Provide the (X, Y) coordinate of the cell's center where the given text is located.  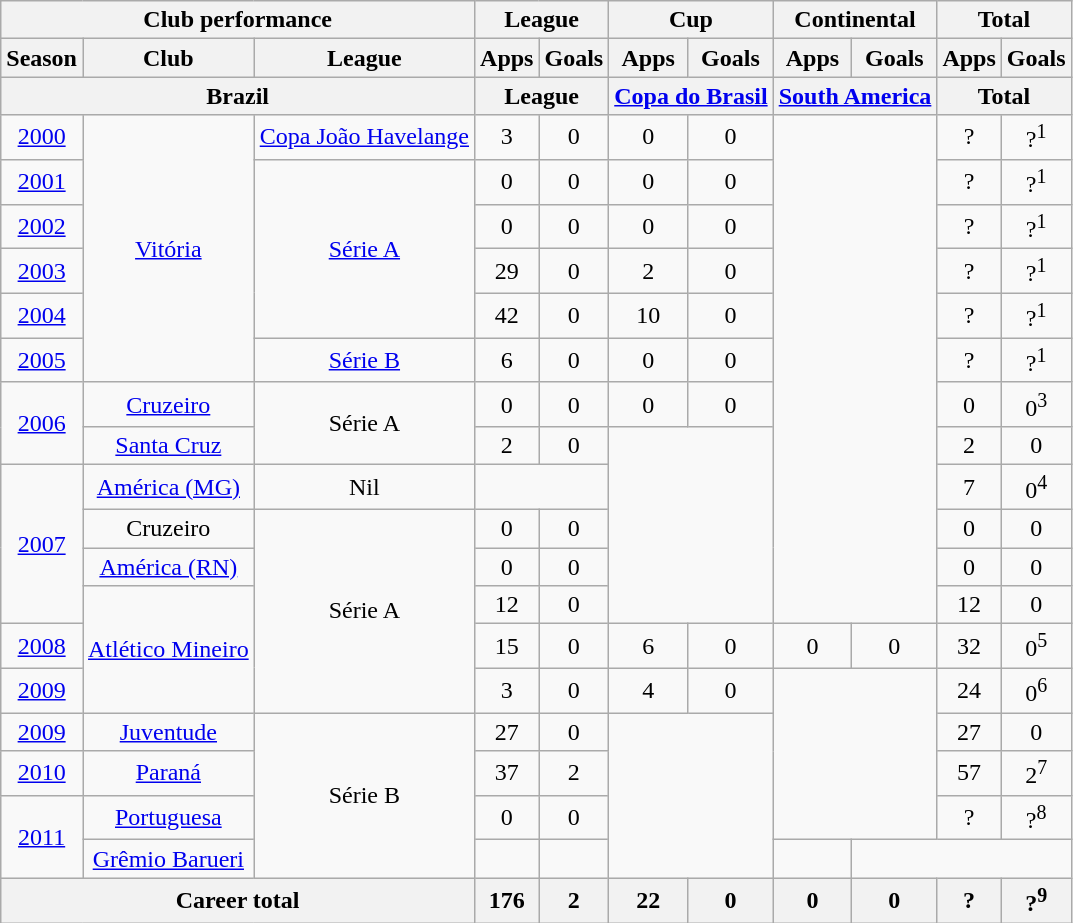
2000 (42, 138)
04 (1036, 488)
4 (648, 690)
7 (969, 488)
22 (648, 900)
Santa Cruz (168, 446)
2011 (42, 836)
29 (507, 272)
2003 (42, 272)
Vitória (168, 248)
Brazil (238, 96)
05 (1036, 646)
Career total (238, 900)
Season (42, 58)
Copa João Havelange (364, 138)
2006 (42, 424)
Copa do Brasil (691, 96)
176 (507, 900)
32 (969, 646)
Club performance (238, 20)
2008 (42, 646)
Paraná (168, 774)
Continental (855, 20)
Nil (364, 488)
Juventude (168, 732)
Cup (691, 20)
Club (168, 58)
2007 (42, 544)
03 (1036, 404)
15 (507, 646)
?8 (1036, 818)
2010 (42, 774)
42 (507, 316)
Atlético Mineiro (168, 650)
Portuguesa (168, 818)
Grêmio Barueri (168, 859)
24 (969, 690)
57 (969, 774)
2005 (42, 360)
2001 (42, 182)
06 (1036, 690)
2004 (42, 316)
37 (507, 774)
South America (855, 96)
América (RN) (168, 567)
10 (648, 316)
2002 (42, 226)
América (MG) (168, 488)
?9 (1036, 900)
